Output the [X, Y] coordinate of the center of the cell containing the given text.  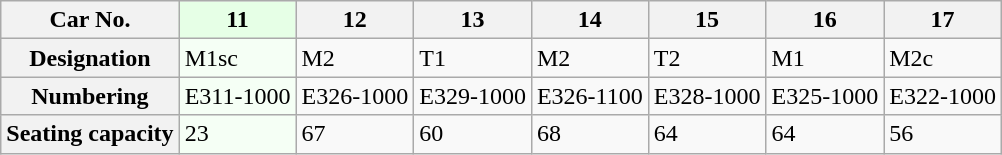
E325-1000 [825, 96]
15 [707, 20]
Car No. [90, 20]
67 [355, 134]
E311-1000 [238, 96]
68 [590, 134]
E326-1000 [355, 96]
E329-1000 [473, 96]
M2c [943, 58]
Designation [90, 58]
12 [355, 20]
Seating capacity [90, 134]
13 [473, 20]
E328-1000 [707, 96]
56 [943, 134]
T2 [707, 58]
23 [238, 134]
14 [590, 20]
60 [473, 134]
16 [825, 20]
T1 [473, 58]
Numbering [90, 96]
M1sc [238, 58]
E322-1000 [943, 96]
E326-1100 [590, 96]
11 [238, 20]
M1 [825, 58]
17 [943, 20]
